Capture the cell that displays the provided text and extract its [x, y] central coordinate. 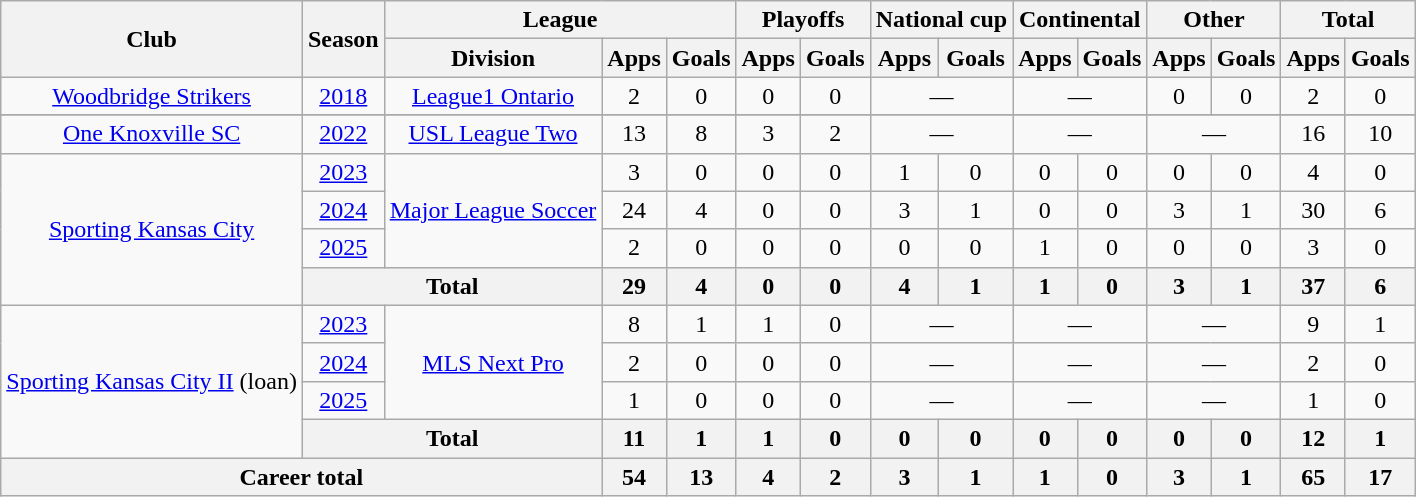
Other [1214, 20]
Sporting Kansas City [152, 229]
League1 Ontario [493, 96]
National cup [941, 20]
MLS Next Pro [493, 362]
Major League Soccer [493, 210]
29 [634, 286]
9 [1313, 324]
24 [634, 210]
Woodbridge Strikers [152, 96]
10 [1380, 134]
17 [1380, 477]
11 [634, 438]
54 [634, 477]
Career total [302, 477]
League [560, 20]
Season [343, 39]
30 [1313, 210]
37 [1313, 286]
Playoffs [803, 20]
16 [1313, 134]
65 [1313, 477]
Sporting Kansas City II (loan) [152, 381]
12 [1313, 438]
Club [152, 39]
2022 [343, 134]
Continental [1080, 20]
Division [493, 58]
2018 [343, 96]
USL League Two [493, 134]
One Knoxville SC [152, 134]
